Find where the given text appears and provide that cell's center as [x, y] coordinate. 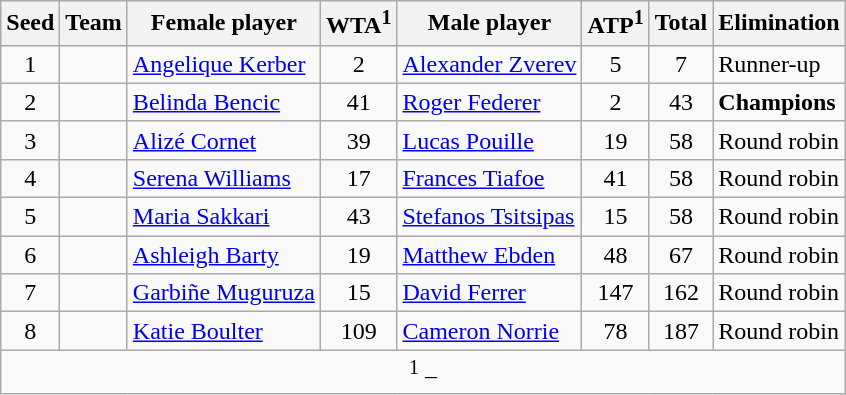
Lucas Pouille [490, 140]
187 [681, 331]
Alizé Cornet [224, 140]
Katie Boulter [224, 331]
Total [681, 24]
3 [30, 140]
Maria Sakkari [224, 217]
1 [30, 64]
67 [681, 255]
Female player [224, 24]
ATP1 [616, 24]
48 [616, 255]
Roger Federer [490, 102]
6 [30, 255]
Elimination [779, 24]
Seed [30, 24]
Champions [779, 102]
David Ferrer [490, 293]
Team [94, 24]
4 [30, 178]
Male player [490, 24]
109 [358, 331]
Angelique Kerber [224, 64]
39 [358, 140]
17 [358, 178]
Belinda Bencic [224, 102]
1 – [423, 372]
Stefanos Tsitsipas [490, 217]
Runner-up [779, 64]
Matthew Ebden [490, 255]
147 [616, 293]
162 [681, 293]
Alexander Zverev [490, 64]
Cameron Norrie [490, 331]
Serena Williams [224, 178]
WTA1 [358, 24]
Frances Tiafoe [490, 178]
Ashleigh Barty [224, 255]
8 [30, 331]
Garbiñe Muguruza [224, 293]
78 [616, 331]
